For the text-containing cell, return its midpoint in [X, Y] coordinate format. 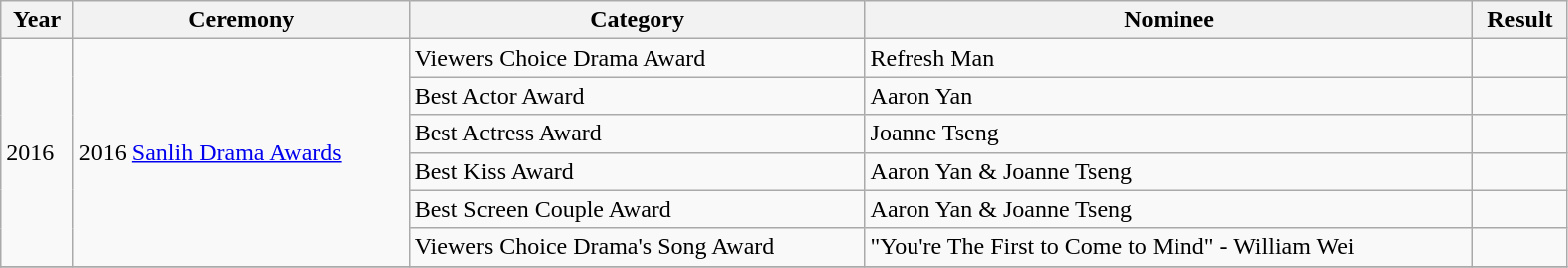
Category [638, 20]
Refresh Man [1170, 58]
"You're The First to Come to Mind" - William Wei [1170, 247]
Aaron Yan [1170, 96]
Best Actress Award [638, 134]
Best Kiss Award [638, 171]
Best Actor Award [638, 96]
Ceremony [241, 20]
2016 [38, 152]
Year [38, 20]
Nominee [1170, 20]
2016 Sanlih Drama Awards [241, 152]
Viewers Choice Drama Award [638, 58]
Best Screen Couple Award [638, 209]
Result [1520, 20]
Viewers Choice Drama's Song Award [638, 247]
Joanne Tseng [1170, 134]
